Pinpoint the cell where the given text exists, returning its (X, Y) midpoint coordinate. 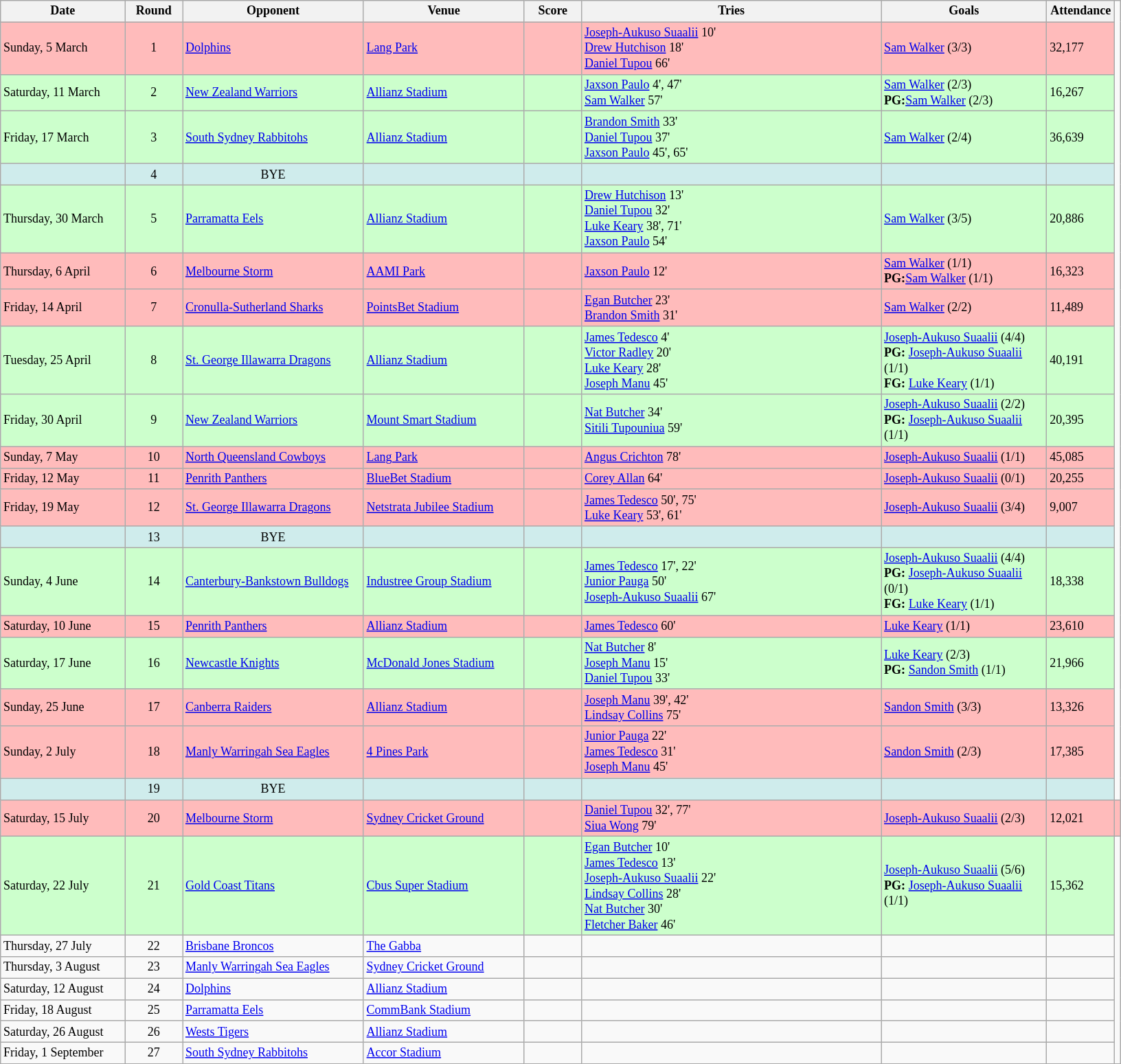
Joseph-Aukuso Suaalii (4/4) PG: Joseph-Aukuso Suaalii (0/1) FG: Luke Keary (1/1) (964, 581)
16,323 (1081, 271)
Sunday, 4 June (63, 581)
13,326 (1081, 708)
Tuesday, 25 April (63, 360)
Joseph-Aukuso Suaalii (1/1) (964, 457)
Jaxson Paulo 4', 47' Sam Walker 57' (732, 93)
James Tedesco 50', 75' Luke Keary 53', 61' (732, 508)
12,021 (1081, 818)
32,177 (1081, 48)
Saturday, 26 August (63, 1032)
Industree Group Stadium (444, 581)
18 (154, 752)
Goals (964, 11)
Friday, 18 August (63, 1010)
1 (154, 48)
12 (154, 508)
23 (154, 967)
27 (154, 1052)
Egan Butcher 10' James Tedesco 13' Joseph-Aukuso Suaalii 22' Lindsay Collins 28' Nat Butcher 30' Fletcher Baker 46' (732, 886)
18,338 (1081, 581)
15 (154, 626)
Saturday, 22 July (63, 886)
Newcastle Knights (273, 663)
Sam Walker (2/4) (964, 137)
2 (154, 93)
James Tedesco 60' (732, 626)
4 Pines Park (444, 752)
North Queensland Cowboys (273, 457)
Friday, 17 March (63, 137)
Thursday, 3 August (63, 967)
40,191 (1081, 360)
16 (154, 663)
Corey Allan 64' (732, 478)
Mount Smart Stadium (444, 420)
James Tedesco 4' Victor Radley 20' Luke Keary 28' Joseph Manu 45' (732, 360)
Sam Walker (3/5) (964, 218)
24 (154, 989)
Sam Walker (2/2) (964, 308)
Egan Butcher 23' Brandon Smith 31' (732, 308)
45,085 (1081, 457)
9 (154, 420)
Canterbury-Bankstown Bulldogs (273, 581)
Venue (444, 11)
Thursday, 27 July (63, 947)
Nat Butcher 34' Sitili Tupouniua 59' (732, 420)
Jaxson Paulo 12' (732, 271)
13 (154, 537)
James Tedesco 17', 22' Junior Pauga 50' Joseph-Aukuso Suaalii 67' (732, 581)
Sam Walker (2/3) PG:Sam Walker (2/3) (964, 93)
11 (154, 478)
Sam Walker (1/1) PG:Sam Walker (1/1) (964, 271)
22 (154, 947)
20,255 (1081, 478)
15,362 (1081, 886)
17,385 (1081, 752)
Cbus Super Stadium (444, 886)
Canberra Raiders (273, 708)
Friday, 19 May (63, 508)
Thursday, 30 March (63, 218)
Joseph-Aukuso Suaalii (2/3) (964, 818)
23,610 (1081, 626)
Drew Hutchison 13' Daniel Tupou 32' Luke Keary 38', 71' Jaxson Paulo 54' (732, 218)
Saturday, 15 July (63, 818)
25 (154, 1010)
20 (154, 818)
Sam Walker (3/3) (964, 48)
Saturday, 12 August (63, 989)
Cronulla-Sutherland Sharks (273, 308)
Sandon Smith (3/3) (964, 708)
The Gabba (444, 947)
Luke Keary (1/1) (964, 626)
Brandon Smith 33' Daniel Tupou 37' Jaxson Paulo 45', 65' (732, 137)
Saturday, 17 June (63, 663)
Sandon Smith (2/3) (964, 752)
3 (154, 137)
AAMI Park (444, 271)
Friday, 30 April (63, 420)
Tries (732, 11)
5 (154, 218)
36,639 (1081, 137)
Round (154, 11)
6 (154, 271)
Junior Pauga 22' James Tedesco 31' Joseph Manu 45' (732, 752)
CommBank Stadium (444, 1010)
17 (154, 708)
Attendance (1081, 11)
7 (154, 308)
Opponent (273, 11)
Accor Stadium (444, 1052)
4 (154, 174)
Friday, 12 May (63, 478)
Nat Butcher 8' Joseph Manu 15' Daniel Tupou 33' (732, 663)
Netstrata Jubilee Stadium (444, 508)
19 (154, 789)
Thursday, 6 April (63, 271)
Score (553, 11)
14 (154, 581)
Wests Tigers (273, 1032)
16,267 (1081, 93)
Sunday, 2 July (63, 752)
20,886 (1081, 218)
26 (154, 1032)
Joseph-Aukuso Suaalii (5/6) PG: Joseph-Aukuso Suaalii (1/1) (964, 886)
Date (63, 11)
McDonald Jones Stadium (444, 663)
11,489 (1081, 308)
Saturday, 11 March (63, 93)
10 (154, 457)
Joseph-Aukuso Suaalii (4/4) PG: Joseph-Aukuso Suaalii (1/1) FG: Luke Keary (1/1) (964, 360)
Joseph-Aukuso Suaalii (3/4) (964, 508)
Luke Keary (2/3) PG: Sandon Smith (1/1) (964, 663)
Saturday, 10 June (63, 626)
Joseph-Aukuso Suaalii 10' Drew Hutchison 18' Daniel Tupou 66' (732, 48)
9,007 (1081, 508)
Brisbane Broncos (273, 947)
Sunday, 5 March (63, 48)
Friday, 14 April (63, 308)
Joseph-Aukuso Suaalii (2/2) PG: Joseph-Aukuso Suaalii (1/1) (964, 420)
Sunday, 25 June (63, 708)
Sunday, 7 May (63, 457)
Joseph-Aukuso Suaalii (0/1) (964, 478)
Friday, 1 September (63, 1052)
21,966 (1081, 663)
Joseph Manu 39', 42' Lindsay Collins 75' (732, 708)
Gold Coast Titans (273, 886)
PointsBet Stadium (444, 308)
Daniel Tupou 32', 77' Siua Wong 79' (732, 818)
8 (154, 360)
20,395 (1081, 420)
21 (154, 886)
BlueBet Stadium (444, 478)
Angus Crichton 78' (732, 457)
